Locate the cell with the specified text and output its [X, Y] center coordinate. 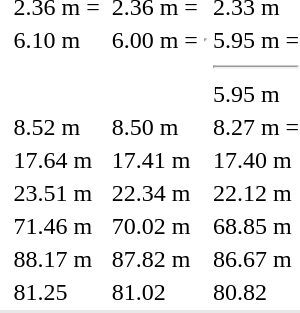
6.00 m = [154, 67]
68.85 m [256, 226]
8.50 m [154, 127]
17.40 m [256, 160]
87.82 m [154, 259]
8.27 m = [256, 127]
23.51 m [56, 193]
6.10 m [56, 67]
88.17 m [56, 259]
5.95 m =5.95 m [256, 67]
86.67 m [256, 259]
22.12 m [256, 193]
71.46 m [56, 226]
17.41 m [154, 160]
17.64 m [56, 160]
80.82 [256, 292]
70.02 m [154, 226]
81.25 [56, 292]
22.34 m [154, 193]
8.52 m [56, 127]
81.02 [154, 292]
